For the text-containing cell, return its midpoint in [X, Y] coordinate format. 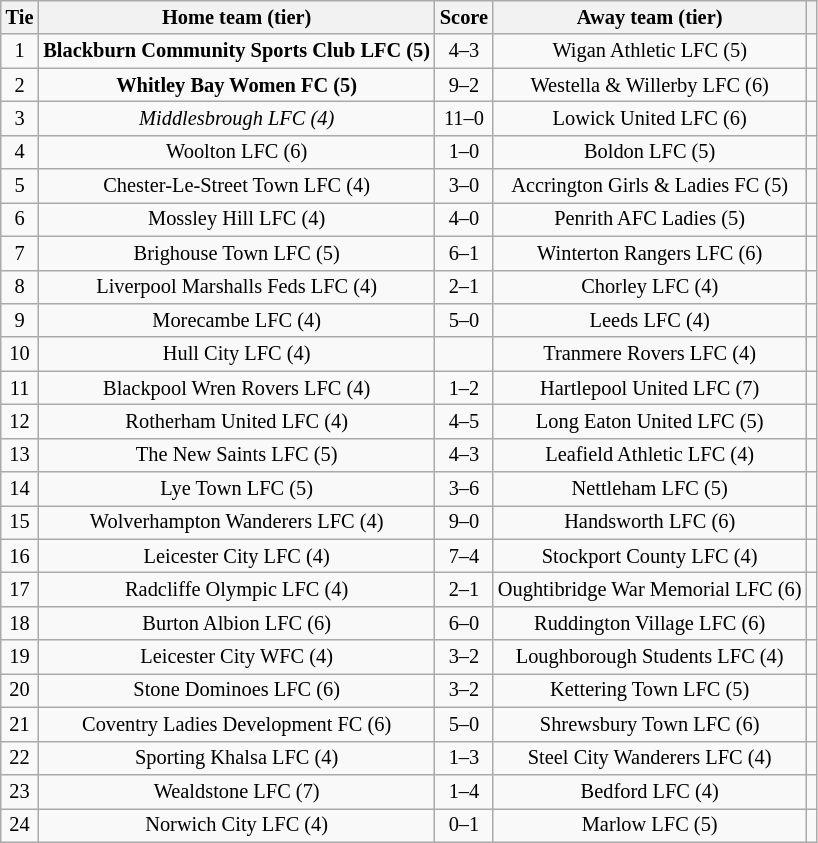
Westella & Willerby LFC (6) [650, 85]
20 [20, 690]
Nettleham LFC (5) [650, 489]
Radcliffe Olympic LFC (4) [236, 589]
Shrewsbury Town LFC (6) [650, 724]
Leafield Athletic LFC (4) [650, 455]
12 [20, 421]
1–3 [464, 758]
Wigan Athletic LFC (5) [650, 51]
Ruddington Village LFC (6) [650, 623]
9–0 [464, 522]
Tranmere Rovers LFC (4) [650, 354]
Lye Town LFC (5) [236, 489]
21 [20, 724]
Coventry Ladies Development FC (6) [236, 724]
Sporting Khalsa LFC (4) [236, 758]
17 [20, 589]
Loughborough Students LFC (4) [650, 657]
Penrith AFC Ladies (5) [650, 219]
9 [20, 320]
11–0 [464, 118]
Bedford LFC (4) [650, 791]
19 [20, 657]
Rotherham United LFC (4) [236, 421]
7 [20, 253]
Stockport County LFC (4) [650, 556]
Wolverhampton Wanderers LFC (4) [236, 522]
Leeds LFC (4) [650, 320]
16 [20, 556]
10 [20, 354]
0–1 [464, 825]
Liverpool Marshalls Feds LFC (4) [236, 287]
Middlesbrough LFC (4) [236, 118]
4–5 [464, 421]
Winterton Rangers LFC (6) [650, 253]
Steel City Wanderers LFC (4) [650, 758]
Away team (tier) [650, 17]
5 [20, 186]
Morecambe LFC (4) [236, 320]
23 [20, 791]
Mossley Hill LFC (4) [236, 219]
9–2 [464, 85]
Accrington Girls & Ladies FC (5) [650, 186]
15 [20, 522]
6–0 [464, 623]
Hull City LFC (4) [236, 354]
7–4 [464, 556]
Burton Albion LFC (6) [236, 623]
Woolton LFC (6) [236, 152]
11 [20, 388]
Hartlepool United LFC (7) [650, 388]
2 [20, 85]
4–0 [464, 219]
6 [20, 219]
1 [20, 51]
1–2 [464, 388]
3 [20, 118]
Boldon LFC (5) [650, 152]
3–6 [464, 489]
Chorley LFC (4) [650, 287]
Handsworth LFC (6) [650, 522]
24 [20, 825]
18 [20, 623]
3–0 [464, 186]
Wealdstone LFC (7) [236, 791]
8 [20, 287]
Home team (tier) [236, 17]
Long Eaton United LFC (5) [650, 421]
14 [20, 489]
Marlow LFC (5) [650, 825]
Blackburn Community Sports Club LFC (5) [236, 51]
The New Saints LFC (5) [236, 455]
13 [20, 455]
Chester-Le-Street Town LFC (4) [236, 186]
Tie [20, 17]
Brighouse Town LFC (5) [236, 253]
6–1 [464, 253]
Kettering Town LFC (5) [650, 690]
Whitley Bay Women FC (5) [236, 85]
Leicester City WFC (4) [236, 657]
Lowick United LFC (6) [650, 118]
Score [464, 17]
Stone Dominoes LFC (6) [236, 690]
Blackpool Wren Rovers LFC (4) [236, 388]
Norwich City LFC (4) [236, 825]
Leicester City LFC (4) [236, 556]
22 [20, 758]
Oughtibridge War Memorial LFC (6) [650, 589]
1–4 [464, 791]
1–0 [464, 152]
4 [20, 152]
